Output the (X, Y) coordinate of the center of the cell containing the given text.  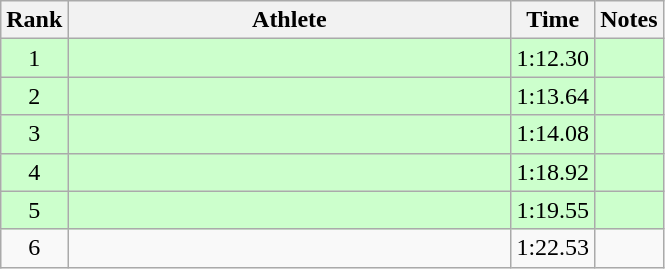
Notes (629, 20)
1 (34, 58)
5 (34, 210)
1:13.64 (553, 96)
6 (34, 248)
1:22.53 (553, 248)
Rank (34, 20)
1:14.08 (553, 134)
1:12.30 (553, 58)
Athlete (290, 20)
4 (34, 172)
3 (34, 134)
Time (553, 20)
2 (34, 96)
1:19.55 (553, 210)
1:18.92 (553, 172)
